Extract the [x, y] coordinate from the center of the cell holding the provided text.  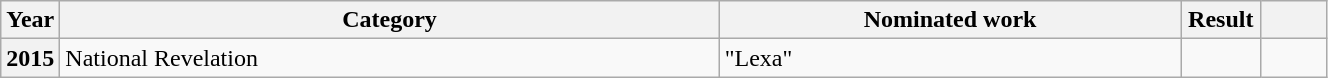
"Lexa" [950, 58]
2015 [30, 58]
Result [1221, 20]
Year [30, 20]
National Revelation [390, 58]
Nominated work [950, 20]
Category [390, 20]
